Identify which cell holds the provided text, then report its (x, y) central coordinate. 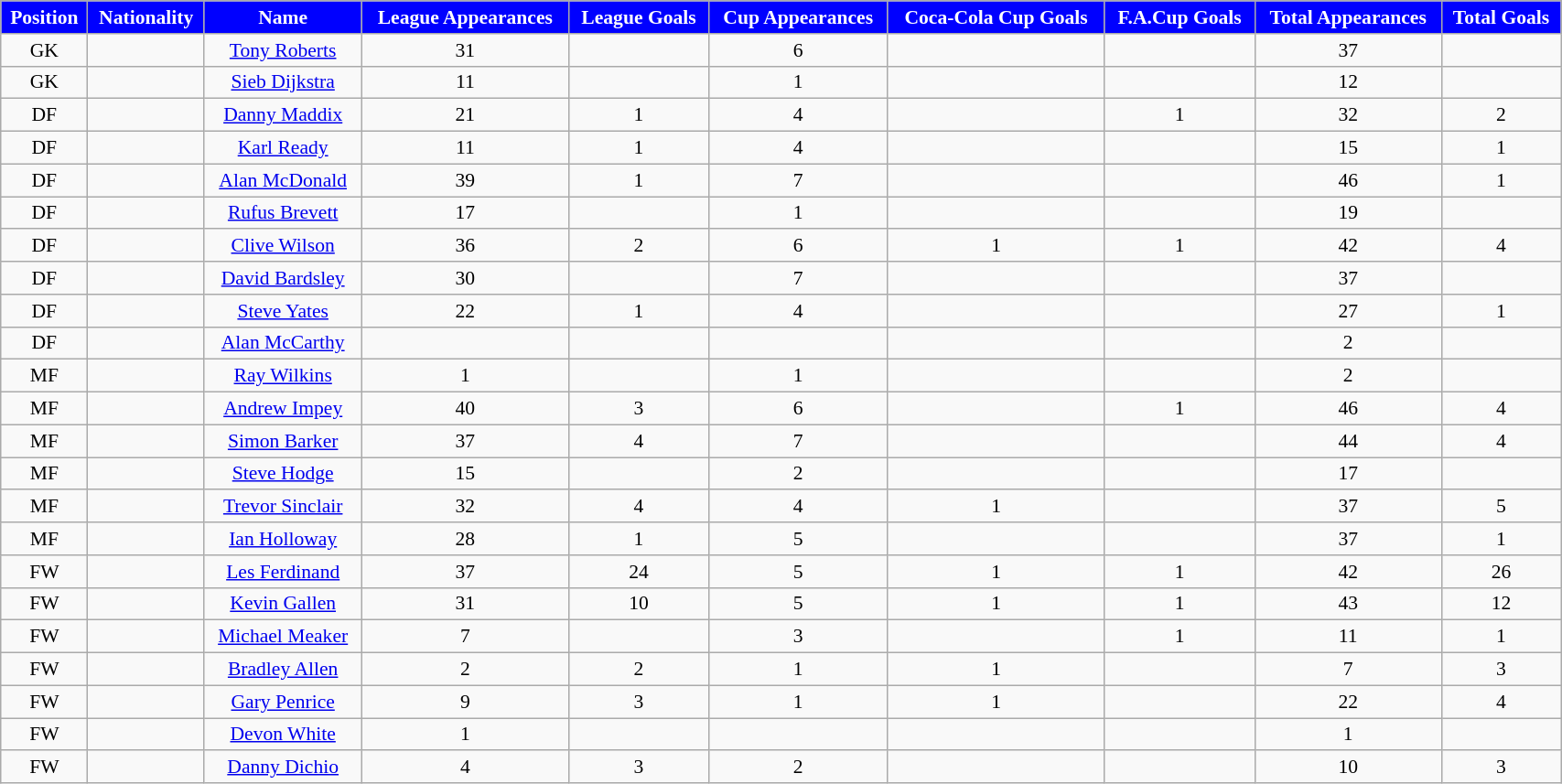
43 (1348, 604)
Ray Wilkins (282, 376)
Les Ferdinand (282, 572)
36 (465, 246)
League Goals (639, 17)
26 (1501, 572)
Danny Dichio (282, 768)
David Bardsley (282, 278)
Name (282, 17)
Alan McCarthy (282, 343)
Coca-Cola Cup Goals (996, 17)
40 (465, 409)
30 (465, 278)
Cup Appearances (798, 17)
Danny Maddix (282, 115)
Total Goals (1501, 17)
Simon Barker (282, 441)
Rufus Brevett (282, 213)
Steve Hodge (282, 474)
F.A.Cup Goals (1180, 17)
Position (44, 17)
24 (639, 572)
Tony Roberts (282, 50)
21 (465, 115)
Devon White (282, 735)
Gary Penrice (282, 702)
Bradley Allen (282, 670)
27 (1348, 311)
9 (465, 702)
Total Appearances (1348, 17)
Ian Holloway (282, 539)
Sieb Dijkstra (282, 82)
28 (465, 539)
Trevor Sinclair (282, 507)
19 (1348, 213)
Alan McDonald (282, 180)
League Appearances (465, 17)
Clive Wilson (282, 246)
Steve Yates (282, 311)
44 (1348, 441)
39 (465, 180)
Andrew Impey (282, 409)
Kevin Gallen (282, 604)
Karl Ready (282, 148)
Michael Meaker (282, 637)
Nationality (146, 17)
